Detect which cell encompasses the target text, then output its (x, y) center coordinate. 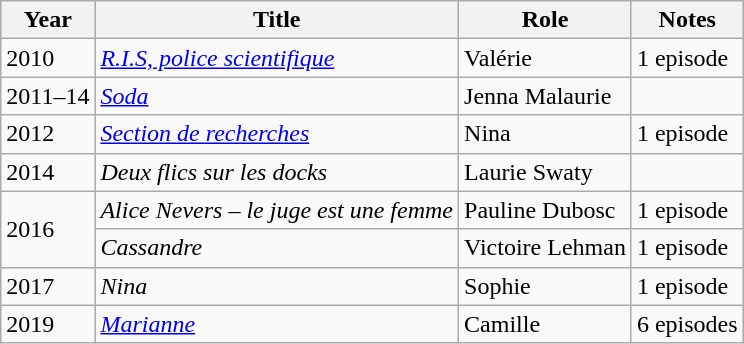
Year (48, 20)
R.I.S, police scientifique (277, 58)
2010 (48, 58)
Sophie (546, 286)
2019 (48, 324)
Role (546, 20)
2012 (48, 134)
Alice Nevers – le juge est une femme (277, 210)
Marianne (277, 324)
Pauline Dubosc (546, 210)
Cassandre (277, 248)
2014 (48, 172)
Jenna Malaurie (546, 96)
2011–14 (48, 96)
Notes (687, 20)
2017 (48, 286)
Section de recherches (277, 134)
Laurie Swaty (546, 172)
Camille (546, 324)
Valérie (546, 58)
Victoire Lehman (546, 248)
Soda (277, 96)
6 episodes (687, 324)
2016 (48, 229)
Title (277, 20)
Deux flics sur les docks (277, 172)
